Search for the cell housing the specified text and yield its [x, y] center coordinate. 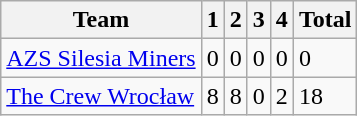
Team [101, 20]
1 [212, 20]
18 [325, 96]
Total [325, 20]
AZS Silesia Miners [101, 58]
3 [258, 20]
The Crew Wrocław [101, 96]
4 [282, 20]
